Provide the (X, Y) coordinate of the cell's center where the given text is located.  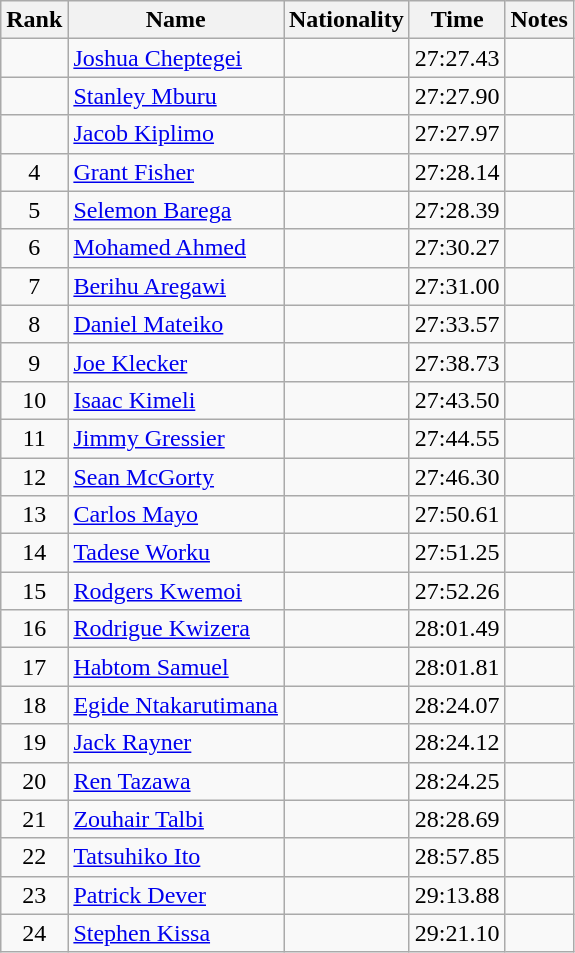
17 (34, 667)
27:33.57 (457, 324)
Selemon Barega (176, 210)
22 (34, 857)
27:30.27 (457, 248)
28:57.85 (457, 857)
Ren Tazawa (176, 781)
16 (34, 629)
27:31.00 (457, 286)
Rank (34, 20)
24 (34, 933)
27:27.97 (457, 134)
23 (34, 895)
Jack Rayner (176, 743)
29:13.88 (457, 895)
Sean McGorty (176, 477)
9 (34, 362)
11 (34, 438)
Stanley Mburu (176, 96)
27:44.55 (457, 438)
29:21.10 (457, 933)
27:43.50 (457, 400)
5 (34, 210)
Tadese Worku (176, 553)
Tatsuhiko Ito (176, 857)
Jimmy Gressier (176, 438)
13 (34, 515)
18 (34, 705)
27:46.30 (457, 477)
Rodgers Kwemoi (176, 591)
19 (34, 743)
Jacob Kiplimo (176, 134)
27:52.26 (457, 591)
Carlos Mayo (176, 515)
12 (34, 477)
21 (34, 819)
Mohamed Ahmed (176, 248)
Notes (539, 20)
28:01.81 (457, 667)
28:01.49 (457, 629)
27:38.73 (457, 362)
20 (34, 781)
27:27.90 (457, 96)
27:50.61 (457, 515)
28:28.69 (457, 819)
Nationality (347, 20)
Grant Fisher (176, 172)
Berihu Aregawi (176, 286)
4 (34, 172)
Stephen Kissa (176, 933)
Isaac Kimeli (176, 400)
28:24.12 (457, 743)
Joe Klecker (176, 362)
Name (176, 20)
10 (34, 400)
27:27.43 (457, 58)
Joshua Cheptegei (176, 58)
7 (34, 286)
15 (34, 591)
Egide Ntakarutimana (176, 705)
27:51.25 (457, 553)
Daniel Mateiko (176, 324)
Zouhair Talbi (176, 819)
28:24.07 (457, 705)
6 (34, 248)
Patrick Dever (176, 895)
14 (34, 553)
28:24.25 (457, 781)
Habtom Samuel (176, 667)
27:28.39 (457, 210)
8 (34, 324)
Time (457, 20)
Rodrigue Kwizera (176, 629)
27:28.14 (457, 172)
